Scan for the cell matching the given text and deliver its [x, y] coordinate at center. 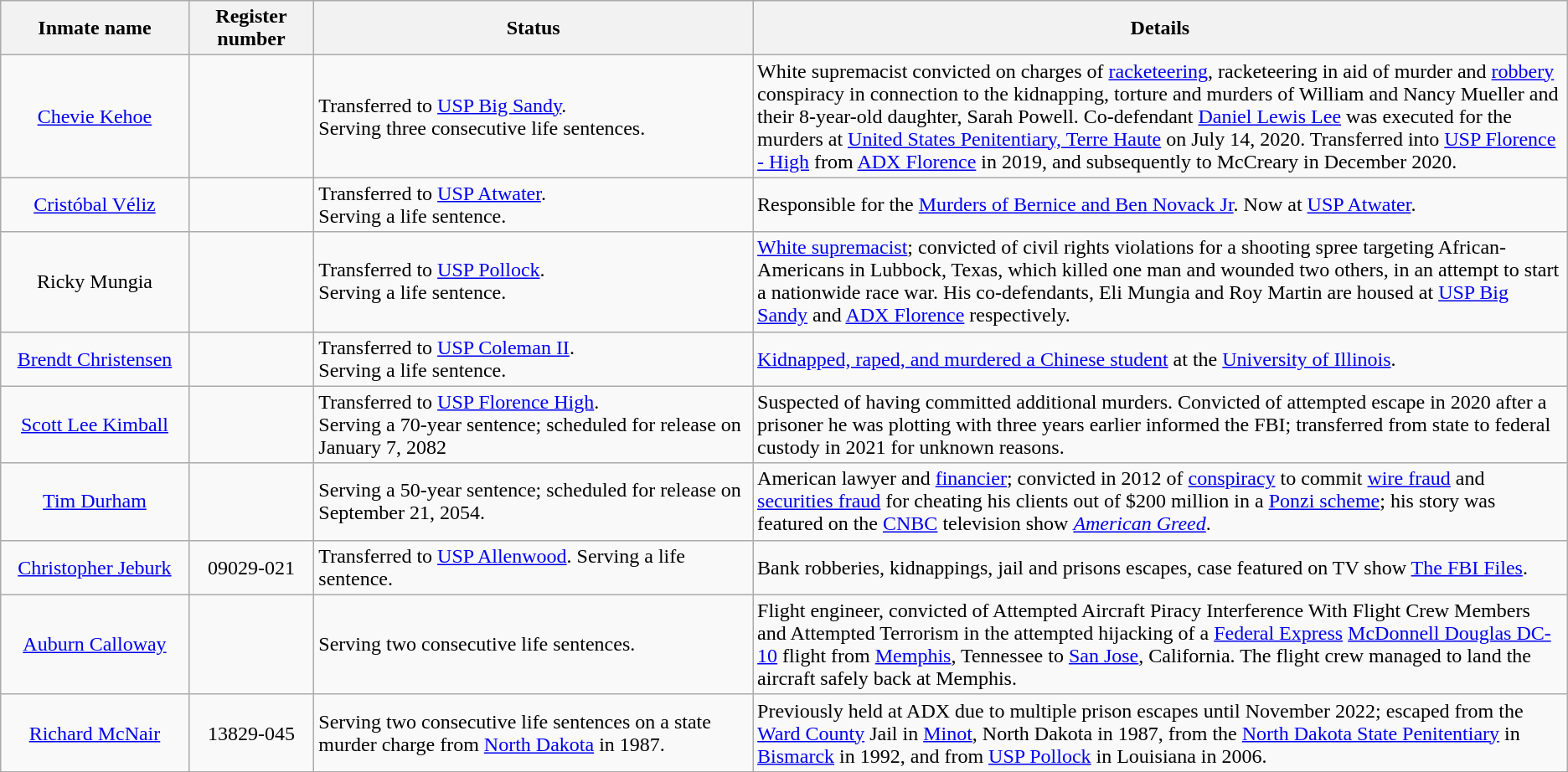
Transferred to USP Coleman II.Serving a life sentence. [534, 358]
Brendt Christensen [95, 358]
Details [1161, 28]
Ricky Mungia [95, 281]
Richard McNair [95, 733]
Status [534, 28]
Inmate name [95, 28]
13829-045 [251, 733]
Cristóbal Véliz [95, 204]
Responsible for the Murders of Bernice and Ben Novack Jr. Now at USP Atwater. [1161, 204]
Chevie Kehoe [95, 116]
Register number [251, 28]
Christopher Jeburk [95, 568]
Serving a 50-year sentence; scheduled for release on September 21, 2054. [534, 502]
Serving two consecutive life sentences. [534, 645]
Tim Durham [95, 502]
Transferred to USP Pollock.Serving a life sentence. [534, 281]
Bank robberies, kidnappings, jail and prisons escapes, case featured on TV show The FBI Files. [1161, 568]
Transferred to USP Atwater.Serving a life sentence. [534, 204]
Kidnapped, raped, and murdered a Chinese student at the University of Illinois. [1161, 358]
Serving two consecutive life sentences on a state murder charge from North Dakota in 1987. [534, 733]
Transferred to USP Florence High.Serving a 70-year sentence; scheduled for release on January 7, 2082 [534, 425]
09029-021 [251, 568]
Transferred to USP Allenwood. Serving a life sentence. [534, 568]
Auburn Calloway [95, 645]
Transferred to USP Big Sandy.Serving three consecutive life sentences. [534, 116]
Scott Lee Kimball [95, 425]
